Scan for the cell matching the given text and deliver its [x, y] coordinate at center. 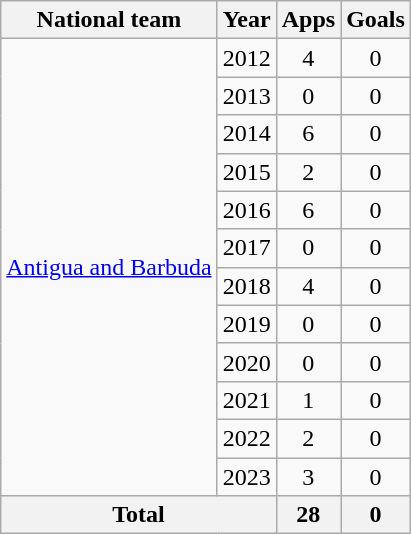
2023 [246, 477]
2021 [246, 400]
28 [308, 515]
2020 [246, 362]
National team [109, 20]
2022 [246, 438]
Year [246, 20]
Apps [308, 20]
2012 [246, 58]
2014 [246, 134]
2015 [246, 172]
2018 [246, 286]
2019 [246, 324]
2017 [246, 248]
2016 [246, 210]
Goals [376, 20]
Total [138, 515]
3 [308, 477]
2013 [246, 96]
Antigua and Barbuda [109, 268]
1 [308, 400]
